Capture the cell that displays the provided text and extract its (x, y) central coordinate. 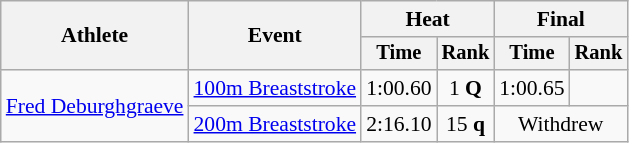
200m Breaststroke (276, 124)
Final (560, 19)
Heat (428, 19)
1 Q (466, 88)
Athlete (95, 36)
1:00.60 (398, 88)
100m Breaststroke (276, 88)
15 q (466, 124)
2:16.10 (398, 124)
1:00.65 (532, 88)
Fred Deburghgraeve (95, 106)
Withdrew (560, 124)
Event (276, 36)
